Capture the cell that displays the provided text and extract its (X, Y) central coordinate. 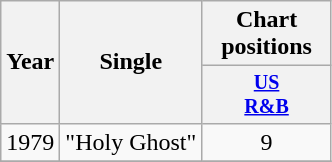
USR&B (266, 94)
Single (131, 62)
Chart positions (266, 34)
"Holy Ghost" (131, 142)
9 (266, 142)
1979 (30, 142)
Year (30, 62)
